Search for the cell housing the specified text and yield its [X, Y] center coordinate. 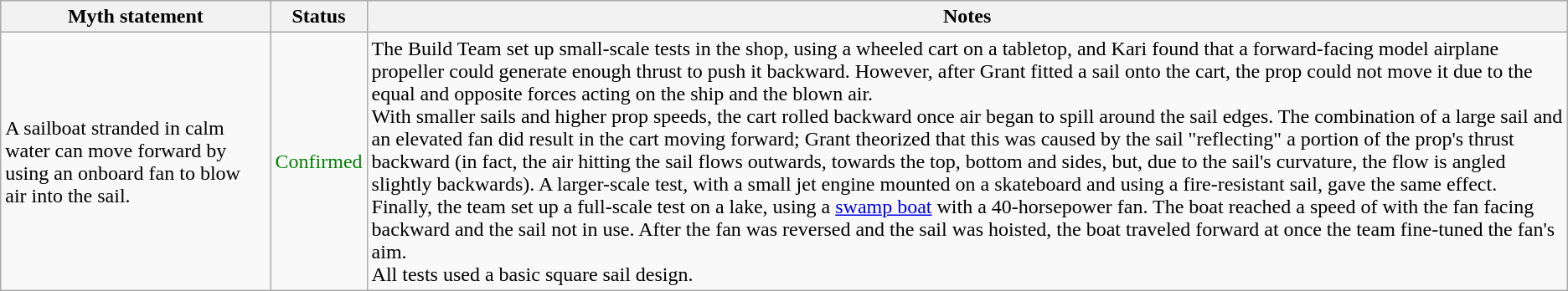
Notes [967, 17]
Status [318, 17]
A sailboat stranded in calm water can move forward by using an onboard fan to blow air into the sail. [136, 161]
Confirmed [318, 161]
Myth statement [136, 17]
